Identify which cell holds the provided text, then report its [X, Y] central coordinate. 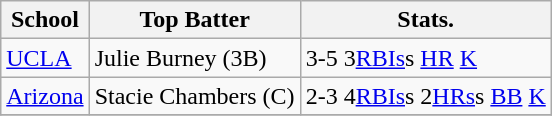
2-3 4RBIss 2HRss BB K [426, 96]
Stacie Chambers (C) [194, 96]
UCLA [45, 58]
School [45, 20]
Arizona [45, 96]
3-5 3RBIss HR K [426, 58]
Top Batter [194, 20]
Stats. [426, 20]
Julie Burney (3B) [194, 58]
